Return the [x, y] coordinate for the center point of the cell that contains the specified text.  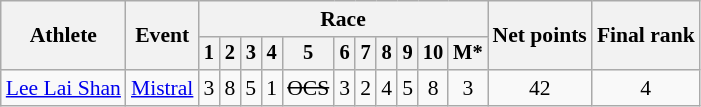
Net points [540, 36]
Athlete [64, 36]
OCS [308, 88]
Mistral [162, 88]
M* [468, 54]
9 [408, 54]
42 [540, 88]
Event [162, 36]
6 [344, 54]
7 [366, 54]
Lee Lai Shan [64, 88]
10 [433, 54]
Race [342, 19]
Final rank [646, 36]
